Scan for the cell matching the given text and deliver its (X, Y) coordinate at center. 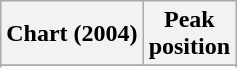
Chart (2004) (72, 34)
Peakposition (189, 34)
